Provide the (x, y) coordinate of the cell's center where the given text is located.  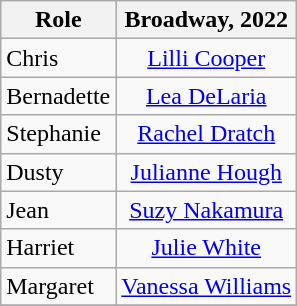
Stephanie (58, 134)
Dusty (58, 172)
Bernadette (58, 96)
Jean (58, 210)
Lea DeLaria (206, 96)
Rachel Dratch (206, 134)
Chris (58, 58)
Suzy Nakamura (206, 210)
Julie White (206, 248)
Julianne Hough (206, 172)
Role (58, 20)
Margaret (58, 286)
Vanessa Williams (206, 286)
Harriet (58, 248)
Broadway, 2022 (206, 20)
Lilli Cooper (206, 58)
